From the cell containing the given text, extract its center point as (x, y) coordinate. 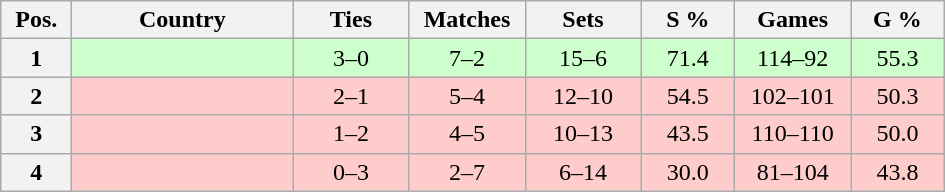
30.0 (688, 172)
3–0 (351, 58)
15–6 (583, 58)
43.5 (688, 134)
4 (36, 172)
Games (793, 20)
Ties (351, 20)
71.4 (688, 58)
110–110 (793, 134)
G % (898, 20)
102–101 (793, 96)
6–14 (583, 172)
0–3 (351, 172)
Sets (583, 20)
2 (36, 96)
S % (688, 20)
4–5 (467, 134)
5–4 (467, 96)
1–2 (351, 134)
50.0 (898, 134)
54.5 (688, 96)
2–7 (467, 172)
Pos. (36, 20)
114–92 (793, 58)
12–10 (583, 96)
2–1 (351, 96)
7–2 (467, 58)
81–104 (793, 172)
3 (36, 134)
10–13 (583, 134)
1 (36, 58)
50.3 (898, 96)
Matches (467, 20)
55.3 (898, 58)
Country (182, 20)
43.8 (898, 172)
